Scan for the cell matching the given text and deliver its (x, y) coordinate at center. 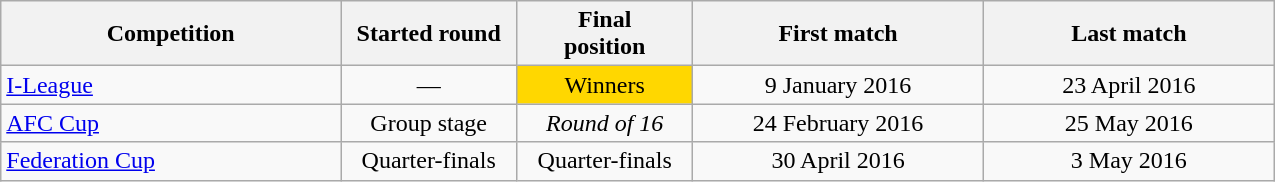
Started round (429, 34)
9 January 2016 (838, 85)
23 April 2016 (1128, 85)
— (429, 85)
24 February 2016 (838, 123)
Final position (605, 34)
AFC Cup (171, 123)
I-League (171, 85)
Federation Cup (171, 161)
Group stage (429, 123)
30 April 2016 (838, 161)
Round of 16 (605, 123)
25 May 2016 (1128, 123)
3 May 2016 (1128, 161)
Competition (171, 34)
Last match (1128, 34)
Winners (605, 85)
First match (838, 34)
